Detect which cell encompasses the target text, then output its (x, y) center coordinate. 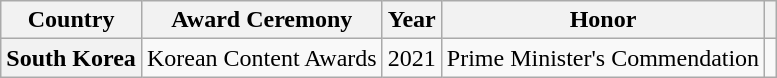
South Korea (72, 58)
Honor (602, 20)
Award Ceremony (262, 20)
Year (412, 20)
Country (72, 20)
Korean Content Awards (262, 58)
Prime Minister's Commendation (602, 58)
2021 (412, 58)
